Return (x, y) of the center of cell containing provided text 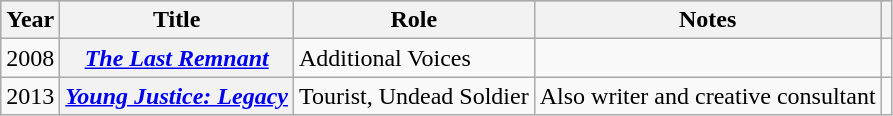
Additional Voices (414, 58)
Title (177, 20)
Tourist, Undead Soldier (414, 96)
Also writer and creative consultant (708, 96)
Notes (708, 20)
Year (30, 20)
Young Justice: Legacy (177, 96)
Role (414, 20)
The Last Remnant (177, 58)
2008 (30, 58)
2013 (30, 96)
